Output the (X, Y) coordinate of the center of the cell containing the given text.  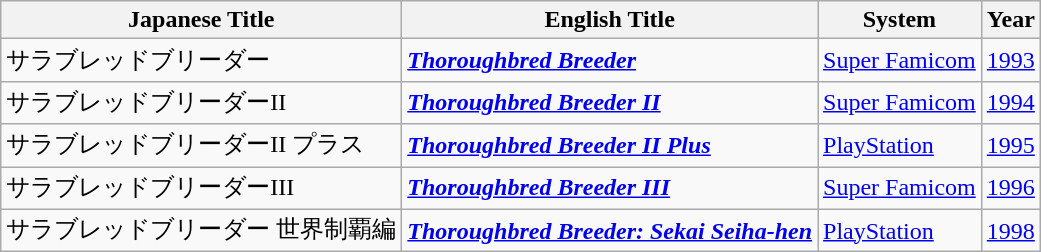
Thoroughbred Breeder (610, 60)
Thoroughbred Breeder II (610, 102)
サラブレッドブリーダーII (202, 102)
1995 (1010, 146)
サラブレッドブリーダーII プラス (202, 146)
サラブレッドブリーダー (202, 60)
Japanese Title (202, 20)
Thoroughbred Breeder III (610, 188)
サラブレッドブリーダーIII (202, 188)
Thoroughbred Breeder II Plus (610, 146)
Thoroughbred Breeder: Sekai Seiha-hen (610, 230)
English Title (610, 20)
1996 (1010, 188)
1993 (1010, 60)
Year (1010, 20)
サラブレッドブリーダー 世界制覇編 (202, 230)
1998 (1010, 230)
1994 (1010, 102)
System (900, 20)
